Identify which cell holds the provided text, then report its [x, y] central coordinate. 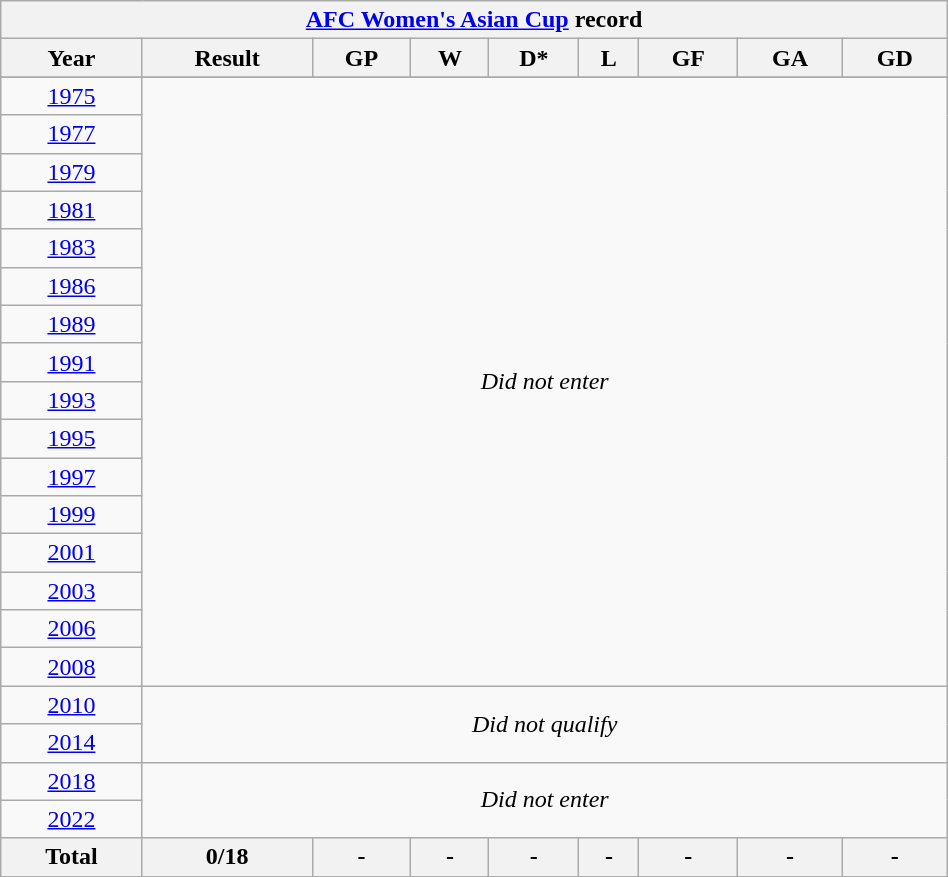
1981 [72, 210]
GF [688, 58]
1995 [72, 438]
W [450, 58]
1993 [72, 400]
GP [362, 58]
1979 [72, 172]
1989 [72, 324]
1997 [72, 477]
2018 [72, 781]
Result [227, 58]
Year [72, 58]
2008 [72, 667]
GD [894, 58]
2022 [72, 819]
Total [72, 857]
0/18 [227, 857]
L [609, 58]
2001 [72, 553]
1983 [72, 248]
2014 [72, 743]
Did not qualify [544, 724]
1986 [72, 286]
D* [534, 58]
2006 [72, 629]
1975 [72, 96]
AFC Women's Asian Cup record [474, 20]
GA [790, 58]
1991 [72, 362]
2003 [72, 591]
1977 [72, 134]
2010 [72, 705]
1999 [72, 515]
